Identify which cell holds the provided text, then report its (x, y) central coordinate. 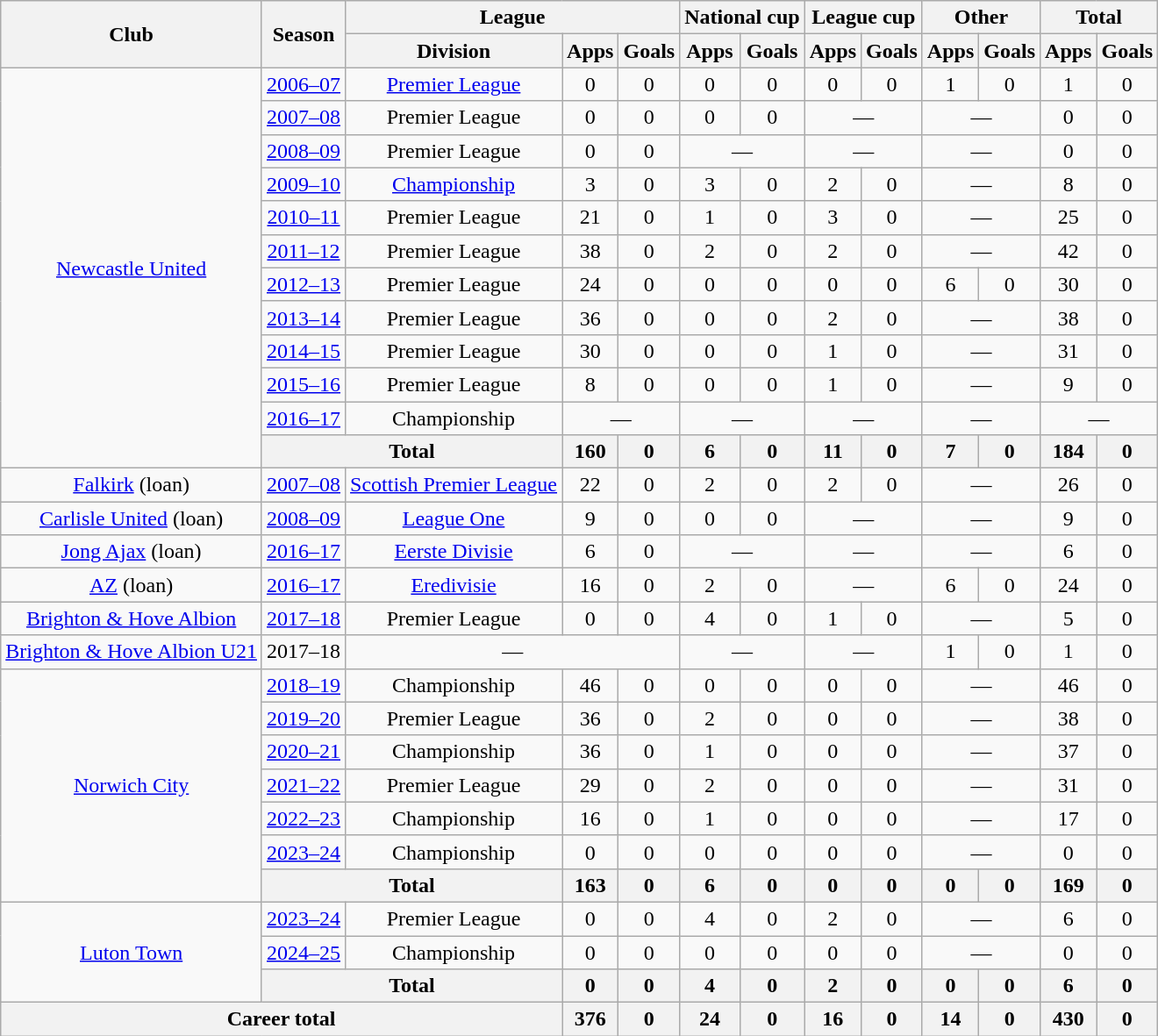
Eredivisie (454, 585)
26 (1069, 485)
11 (833, 452)
Season (304, 34)
169 (1069, 885)
2010–11 (304, 218)
21 (590, 218)
42 (1069, 251)
2009–10 (304, 184)
League cup (863, 18)
Scottish Premier League (454, 485)
160 (590, 452)
Carlisle United (loan) (132, 518)
Eerste Divisie (454, 552)
22 (590, 485)
2018–19 (304, 685)
Career total (282, 1019)
Norwich City (132, 785)
2013–14 (304, 318)
163 (590, 885)
5 (1069, 618)
14 (950, 1019)
2015–16 (304, 384)
2020–21 (304, 752)
National cup (742, 18)
29 (590, 785)
Brighton & Hove Albion U21 (132, 652)
2006–07 (304, 84)
AZ (loan) (132, 585)
7 (950, 452)
2019–20 (304, 718)
Luton Town (132, 952)
430 (1069, 1019)
2024–25 (304, 952)
17 (1069, 818)
2012–13 (304, 284)
376 (590, 1019)
184 (1069, 452)
Jong Ajax (loan) (132, 552)
League One (454, 518)
2021–22 (304, 785)
Division (454, 51)
Falkirk (loan) (132, 485)
Club (132, 34)
25 (1069, 218)
2014–15 (304, 351)
Brighton & Hove Albion (132, 618)
League (512, 18)
Other (981, 18)
Newcastle United (132, 268)
2011–12 (304, 251)
2022–23 (304, 818)
37 (1069, 752)
